Detect which cell encompasses the target text, then output its [x, y] center coordinate. 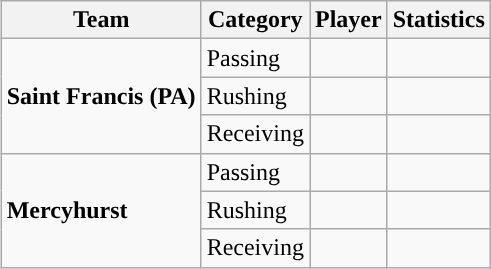
Mercyhurst [101, 210]
Statistics [438, 20]
Category [255, 20]
Team [101, 20]
Saint Francis (PA) [101, 96]
Player [349, 20]
